Identify which cell holds the provided text, then report its (x, y) central coordinate. 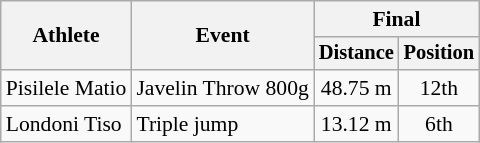
Distance (356, 54)
Londoni Tiso (66, 124)
48.75 m (356, 88)
Javelin Throw 800g (222, 88)
Athlete (66, 36)
Triple jump (222, 124)
13.12 m (356, 124)
6th (439, 124)
Pisilele Matio (66, 88)
12th (439, 88)
Event (222, 36)
Final (396, 19)
Position (439, 54)
